Provide the (x, y) coordinate of the cell's center where the given text is located.  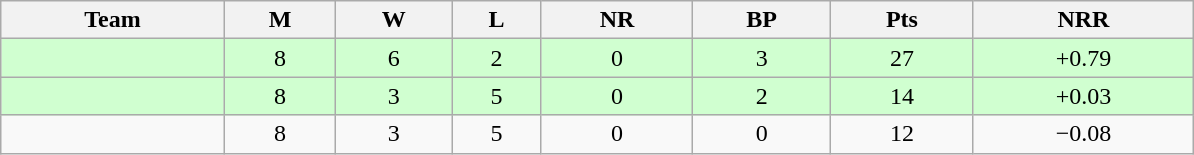
−0.08 (1084, 134)
+0.03 (1084, 96)
NR (616, 20)
6 (394, 58)
W (394, 20)
L (497, 20)
12 (902, 134)
14 (902, 96)
27 (902, 58)
Team (112, 20)
NRR (1084, 20)
Pts (902, 20)
+0.79 (1084, 58)
BP (762, 20)
M (280, 20)
